Capture the cell that displays the provided text and extract its [X, Y] central coordinate. 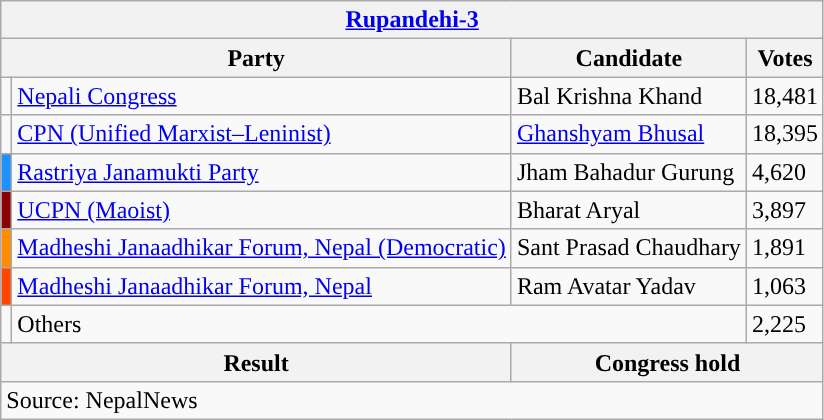
UCPN (Maoist) [262, 210]
Ghanshyam Bhusal [628, 134]
Ram Avatar Yadav [628, 286]
1,891 [784, 248]
3,897 [784, 210]
Madheshi Janaadhikar Forum, Nepal (Democratic) [262, 248]
Sant Prasad Chaudhary [628, 248]
4,620 [784, 172]
1,063 [784, 286]
18,481 [784, 96]
Result [256, 362]
Bal Krishna Khand [628, 96]
Bharat Aryal [628, 210]
Candidate [628, 58]
Congress hold [667, 362]
Source: NepalNews [412, 400]
Party [256, 58]
Others [380, 324]
Nepali Congress [262, 96]
18,395 [784, 134]
Votes [784, 58]
2,225 [784, 324]
Madheshi Janaadhikar Forum, Nepal [262, 286]
Jham Bahadur Gurung [628, 172]
Rastriya Janamukti Party [262, 172]
Rupandehi-3 [412, 20]
CPN (Unified Marxist–Leninist) [262, 134]
